Detect which cell encompasses the target text, then output its (x, y) center coordinate. 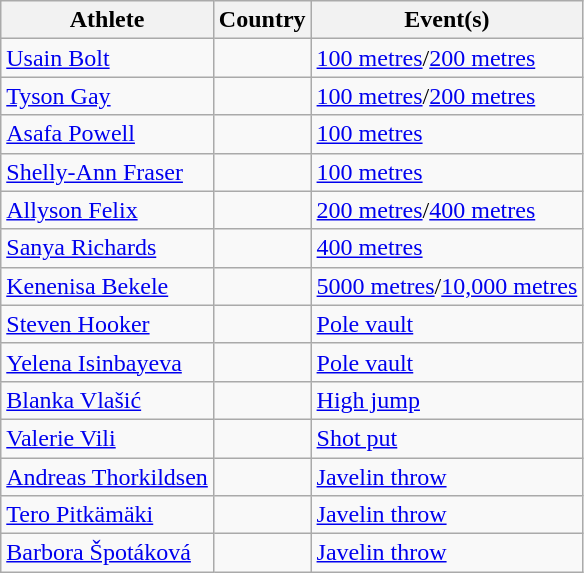
Steven Hooker (108, 324)
High jump (447, 400)
Andreas Thorkildsen (108, 477)
Tero Pitkämäki (108, 515)
Allyson Felix (108, 210)
Country (262, 20)
Event(s) (447, 20)
Barbora Špotáková (108, 553)
Athlete (108, 20)
5000 metres/10,000 metres (447, 286)
Sanya Richards (108, 248)
Shot put (447, 438)
Tyson Gay (108, 96)
400 metres (447, 248)
Kenenisa Bekele (108, 286)
Yelena Isinbayeva (108, 362)
Asafa Powell (108, 134)
Blanka Vlašić (108, 400)
Valerie Vili (108, 438)
Shelly-Ann Fraser (108, 172)
200 metres/400 metres (447, 210)
Usain Bolt (108, 58)
